Detect which cell encompasses the target text, then output its (x, y) center coordinate. 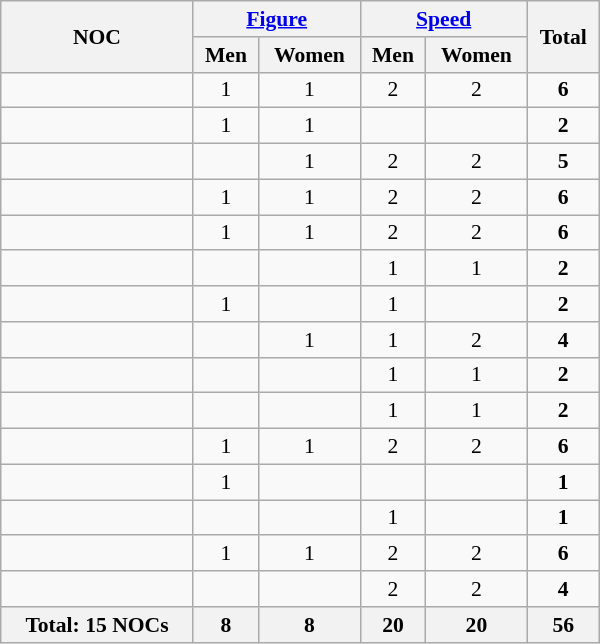
5 (563, 162)
Total: 15 NOCs (97, 625)
Figure (276, 19)
Speed (444, 19)
NOC (97, 36)
Total (563, 36)
56 (563, 625)
